For the text-containing cell, return its midpoint in (x, y) coordinate format. 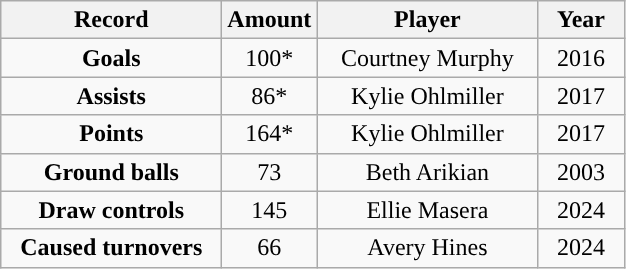
164* (270, 134)
2003 (581, 172)
Courtney Murphy (428, 58)
Ground balls (112, 172)
Beth Arikian (428, 172)
Goals (112, 58)
145 (270, 210)
Amount (270, 20)
2016 (581, 58)
Record (112, 20)
86* (270, 96)
66 (270, 248)
100* (270, 58)
Avery Hines (428, 248)
Player (428, 20)
Points (112, 134)
73 (270, 172)
Assists (112, 96)
Draw controls (112, 210)
Ellie Masera (428, 210)
Caused turnovers (112, 248)
Year (581, 20)
